Output the [x, y] coordinate of the center of the cell containing the given text.  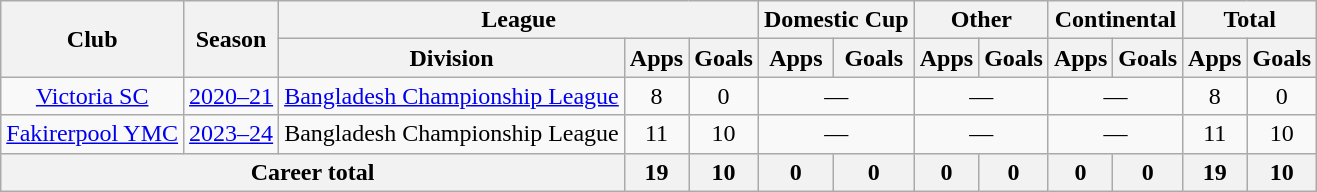
Division [452, 58]
Domestic Cup [836, 20]
Victoria SC [92, 96]
League [519, 20]
2020–21 [232, 96]
Continental [1115, 20]
Other [981, 20]
Career total [313, 172]
2023–24 [232, 134]
Total [1250, 20]
Club [92, 39]
Season [232, 39]
Fakirerpool YMC [92, 134]
